Provide the [x, y] coordinate of the cell's center where the given text is located.  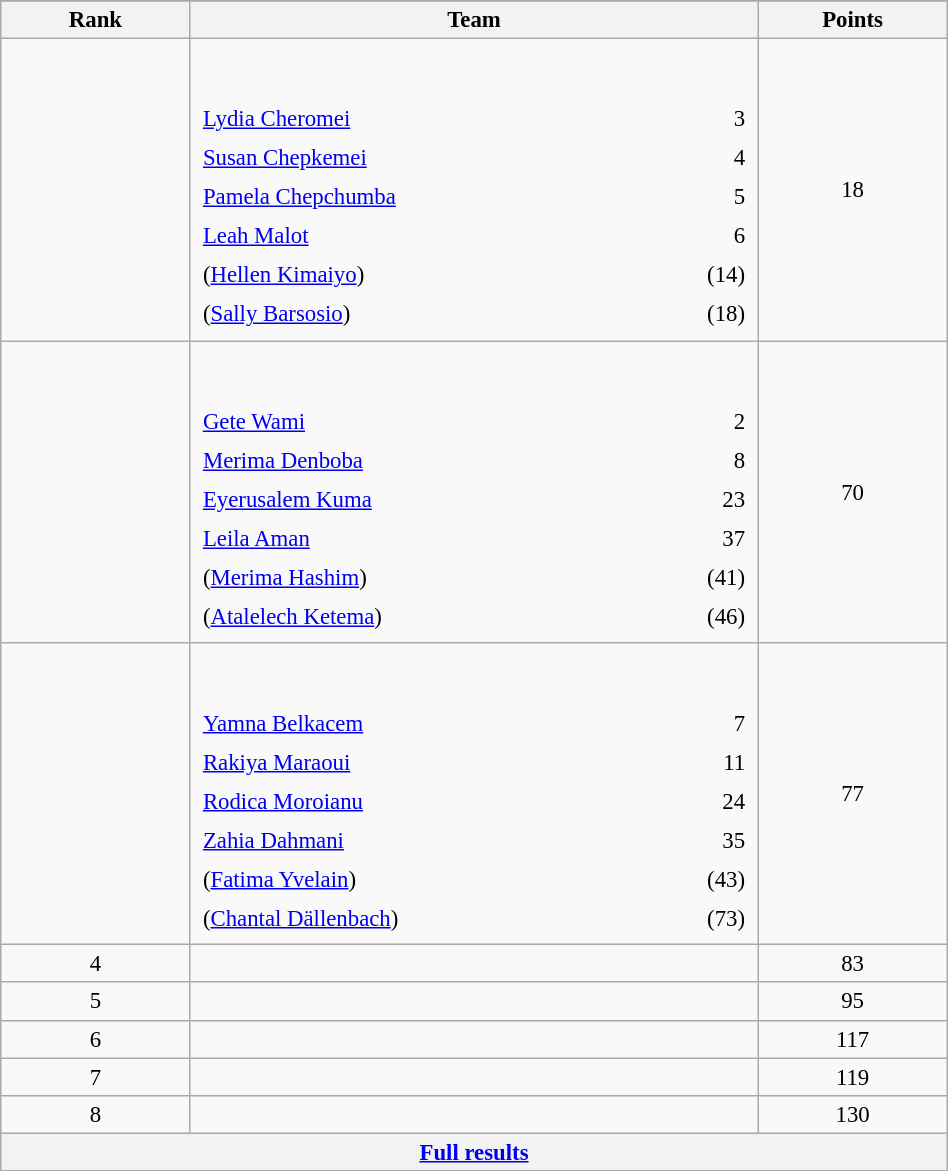
Rodica Moroianu [421, 801]
(43) [698, 880]
3 [698, 119]
Points [852, 20]
(Merima Hashim) [418, 577]
2 [695, 421]
18 [852, 190]
Pamela Chepchumba [420, 197]
(Hellen Kimaiyo) [420, 275]
Team [474, 20]
117 [852, 1039]
Zahia Dahmani [421, 840]
(14) [698, 275]
(46) [695, 616]
24 [698, 801]
(73) [698, 919]
Susan Chepkemei [420, 158]
Rank [96, 20]
130 [852, 1114]
Full results [474, 1152]
Merima Denboba [418, 460]
Rakiya Maraoui [421, 762]
Lydia Cheromei [420, 119]
23 [695, 499]
(Atalelech Ketema) [418, 616]
(Chantal Dällenbach) [421, 919]
Gete Wami 2 Merima Denboba 8 Eyerusalem Kuma 23 Leila Aman 37 (Merima Hashim) (41) (Atalelech Ketema) (46) [474, 492]
77 [852, 794]
(Sally Barsosio) [420, 314]
11 [698, 762]
(18) [698, 314]
83 [852, 964]
Gete Wami [418, 421]
Leila Aman [418, 538]
119 [852, 1077]
70 [852, 492]
Lydia Cheromei 3 Susan Chepkemei 4 Pamela Chepchumba 5 Leah Malot 6 (Hellen Kimaiyo) (14) (Sally Barsosio) (18) [474, 190]
Yamna Belkacem [421, 723]
(Fatima Yvelain) [421, 880]
(41) [695, 577]
37 [695, 538]
Eyerusalem Kuma [418, 499]
35 [698, 840]
Yamna Belkacem 7 Rakiya Maraoui 11 Rodica Moroianu 24 Zahia Dahmani 35 (Fatima Yvelain) (43) (Chantal Dällenbach) (73) [474, 794]
Leah Malot [420, 236]
95 [852, 1002]
